Extract the (X, Y) coordinate from the center of the cell holding the provided text.  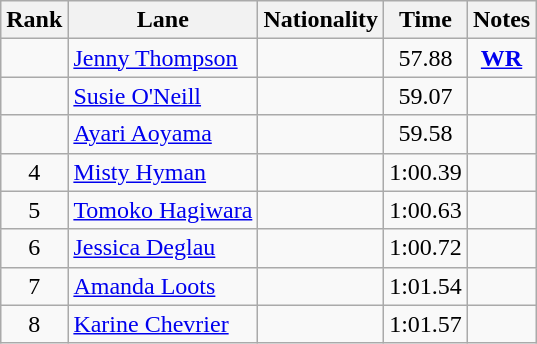
7 (34, 286)
Jenny Thompson (163, 58)
Lane (163, 20)
Nationality (321, 20)
5 (34, 210)
1:00.63 (426, 210)
Susie O'Neill (163, 96)
Time (426, 20)
1:01.54 (426, 286)
4 (34, 172)
1:01.57 (426, 324)
WR (501, 58)
59.07 (426, 96)
6 (34, 248)
Karine Chevrier (163, 324)
Notes (501, 20)
1:00.39 (426, 172)
1:00.72 (426, 248)
Amanda Loots (163, 286)
57.88 (426, 58)
Ayari Aoyama (163, 134)
8 (34, 324)
Rank (34, 20)
Tomoko Hagiwara (163, 210)
Misty Hyman (163, 172)
Jessica Deglau (163, 248)
59.58 (426, 134)
